From the cell containing the given text, extract its center point as [x, y] coordinate. 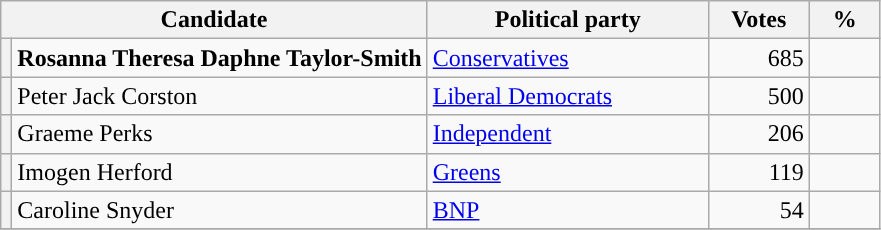
Conservatives [568, 58]
500 [758, 96]
Candidate [214, 20]
% [844, 20]
206 [758, 134]
Rosanna Theresa Daphne Taylor-Smith [220, 58]
Political party [568, 20]
Votes [758, 20]
Peter Jack Corston [220, 96]
54 [758, 210]
Graeme Perks [220, 134]
685 [758, 58]
119 [758, 172]
BNP [568, 210]
Independent [568, 134]
Greens [568, 172]
Caroline Snyder [220, 210]
Imogen Herford [220, 172]
Liberal Democrats [568, 96]
